Search for the cell housing the specified text and yield its [x, y] center coordinate. 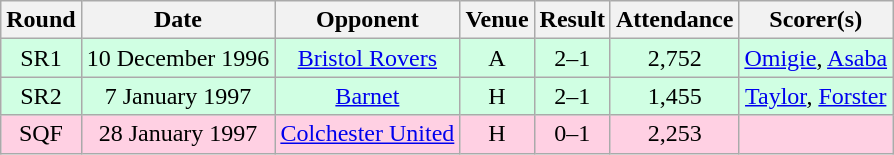
Scorer(s) [816, 20]
Taylor, Forster [816, 96]
Venue [497, 20]
Omigie, Asaba [816, 58]
Bristol Rovers [368, 58]
Colchester United [368, 134]
10 December 1996 [178, 58]
Date [178, 20]
SR1 [41, 58]
Barnet [368, 96]
SR2 [41, 96]
A [497, 58]
2,253 [674, 134]
7 January 1997 [178, 96]
SQF [41, 134]
1,455 [674, 96]
28 January 1997 [178, 134]
0–1 [572, 134]
2,752 [674, 58]
Result [572, 20]
Attendance [674, 20]
Opponent [368, 20]
Round [41, 20]
